Search for the cell housing the specified text and yield its (X, Y) center coordinate. 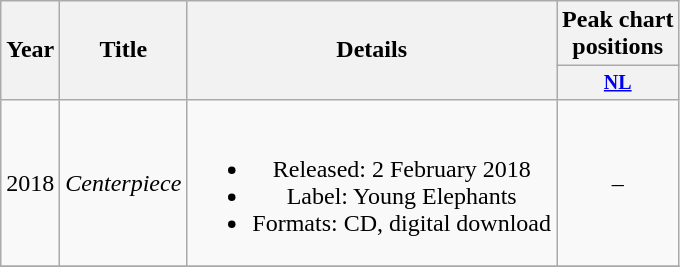
Peak chartpositions (618, 34)
Centerpiece (124, 182)
Title (124, 50)
Details (372, 50)
Released: 2 February 2018Label: Young ElephantsFormats: CD, digital download (372, 182)
Year (30, 50)
– (618, 182)
2018 (30, 182)
NL (618, 82)
